Detect which cell encompasses the target text, then output its [X, Y] center coordinate. 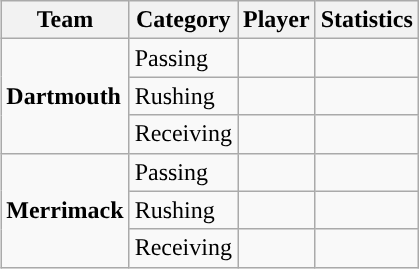
Statistics [366, 20]
Dartmouth [65, 96]
Team [65, 20]
Merrimack [65, 210]
Player [277, 20]
Category [183, 20]
